Detect which cell encompasses the target text, then output its [x, y] center coordinate. 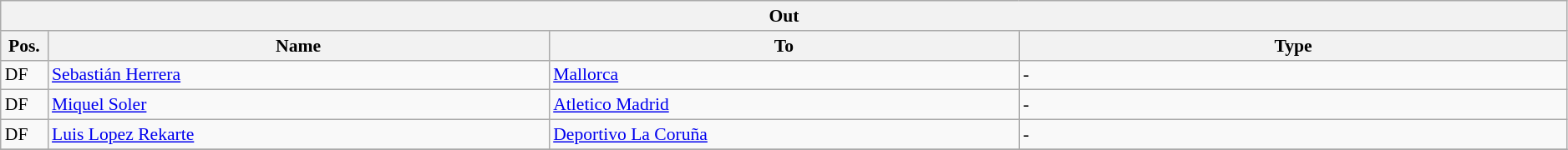
To [784, 46]
Type [1293, 46]
Luis Lopez Rekarte [298, 135]
Name [298, 46]
Atletico Madrid [784, 105]
Deportivo La Coruña [784, 135]
Mallorca [784, 75]
Sebastián Herrera [298, 75]
Out [784, 16]
Pos. [24, 46]
Miquel Soler [298, 105]
